Pinpoint the cell where the given text exists, returning its (x, y) midpoint coordinate. 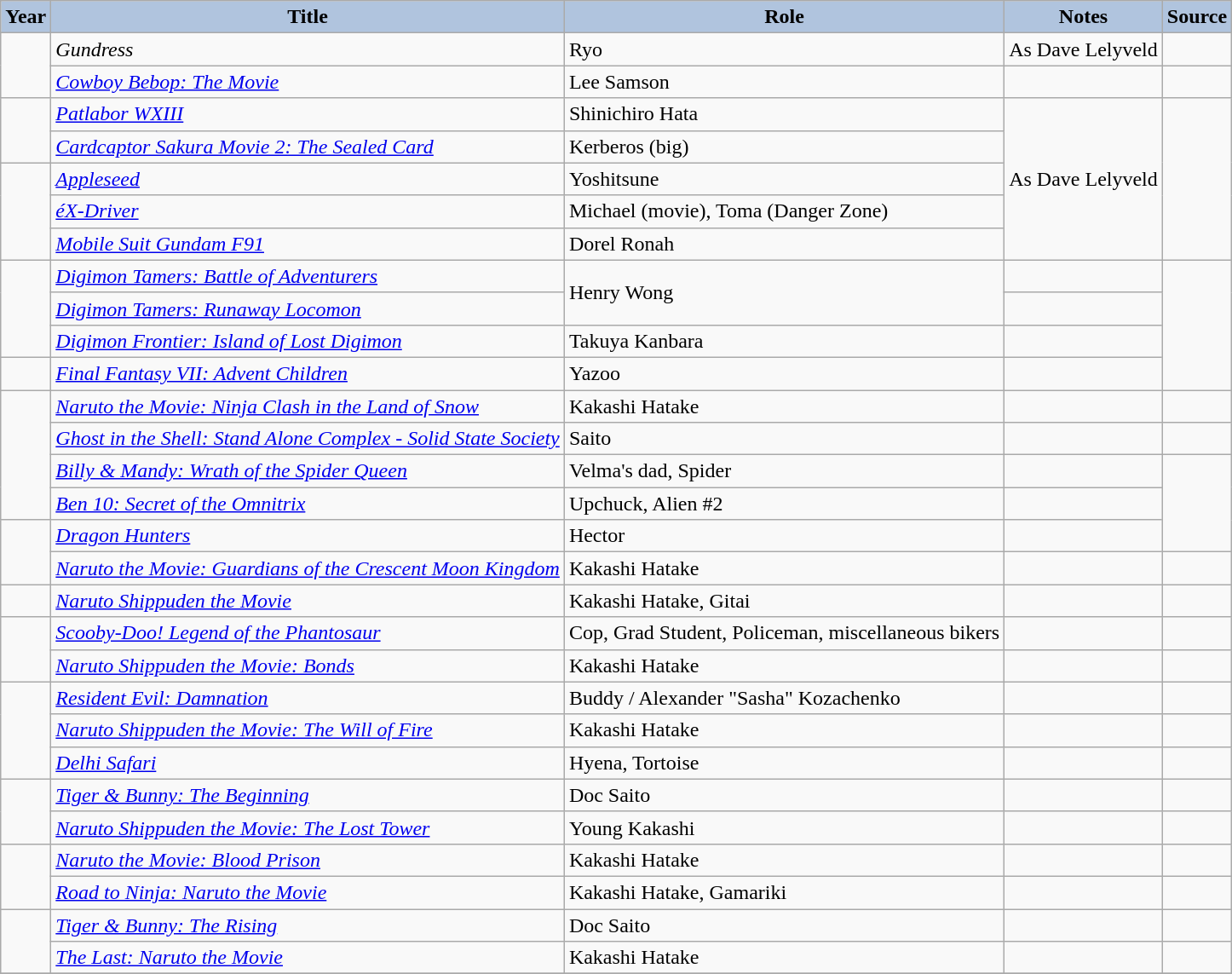
Appleseed (308, 179)
Tiger & Bunny: The Rising (308, 925)
Kakashi Hatake, Gitai (784, 601)
Road to Ninja: Naruto the Movie (308, 892)
Ghost in the Shell: Stand Alone Complex - Solid State Society (308, 439)
Naruto the Movie: Guardians of the Crescent Moon Kingdom (308, 568)
Year (26, 17)
Title (308, 17)
Notes (1084, 17)
Source (1196, 17)
Takuya Kanbara (784, 341)
Michael (movie), Toma (Danger Zone) (784, 211)
Cardcaptor Sakura Movie 2: The Sealed Card (308, 147)
The Last: Naruto the Movie (308, 958)
Digimon Tamers: Runaway Locomon (308, 308)
Delhi Safari (308, 763)
Hyena, Tortoise (784, 763)
Naruto Shippuden the Movie (308, 601)
Resident Evil: Damnation (308, 698)
Yoshitsune (784, 179)
Scooby-Doo! Legend of the Phantosaur (308, 633)
Dorel Ronah (784, 244)
Henry Wong (784, 292)
Velma's dad, Spider (784, 471)
Yazoo (784, 373)
Young Kakashi (784, 827)
Patlabor WXIII (308, 114)
Kerberos (big) (784, 147)
Kakashi Hatake, Gamariki (784, 892)
Digimon Frontier: Island of Lost Digimon (308, 341)
Lee Samson (784, 82)
Digimon Tamers: Battle of Adventurers (308, 276)
Naruto the Movie: Blood Prison (308, 860)
Final Fantasy VII: Advent Children (308, 373)
Ryo (784, 49)
Shinichiro Hata (784, 114)
Naruto Shippuden the Movie: The Lost Tower (308, 827)
Tiger & Bunny: The Beginning (308, 795)
Buddy / Alexander "Sasha" Kozachenko (784, 698)
Gundress (308, 49)
Ben 10: Secret of the Omnitrix (308, 504)
Dragon Hunters (308, 536)
Hector (784, 536)
Naruto Shippuden the Movie: The Will of Fire (308, 730)
Cowboy Bebop: The Movie (308, 82)
Cop, Grad Student, Policeman, miscellaneous bikers (784, 633)
Billy & Mandy: Wrath of the Spider Queen (308, 471)
Mobile Suit Gundam F91 (308, 244)
Naruto the Movie: Ninja Clash in the Land of Snow (308, 406)
Naruto Shippuden the Movie: Bonds (308, 666)
Saito (784, 439)
Role (784, 17)
éX-Driver (308, 211)
Upchuck, Alien #2 (784, 504)
